Output the [x, y] coordinate of the center of the cell containing the given text.  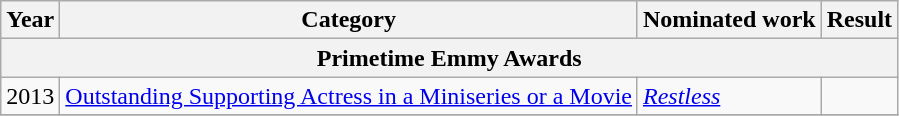
Nominated work [729, 20]
Primetime Emmy Awards [450, 58]
Restless [729, 96]
Result [859, 20]
Year [30, 20]
2013 [30, 96]
Category [349, 20]
Outstanding Supporting Actress in a Miniseries or a Movie [349, 96]
